Extract the (X, Y) coordinate from the center of the cell holding the provided text.  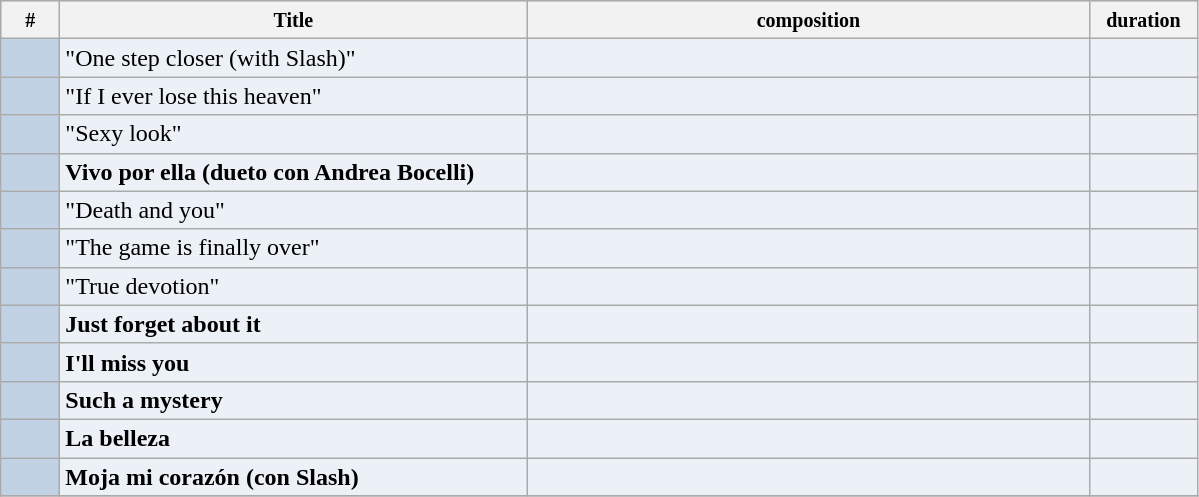
Such a mystery (294, 400)
"If I ever lose this heaven" (294, 96)
Title (294, 20)
"True devotion" (294, 286)
I'll miss you (294, 362)
Vivo por ella (dueto con Andrea Bocelli) (294, 172)
"One step closer (with Slash)" (294, 58)
# (30, 20)
Just forget about it (294, 324)
composition (808, 20)
"Sexy look" (294, 134)
La belleza (294, 438)
duration (1144, 20)
"The game is finally over" (294, 248)
Moja mi corazón (con Slash) (294, 477)
"Death and you" (294, 210)
